From the cell containing the given text, extract its center point as (X, Y) coordinate. 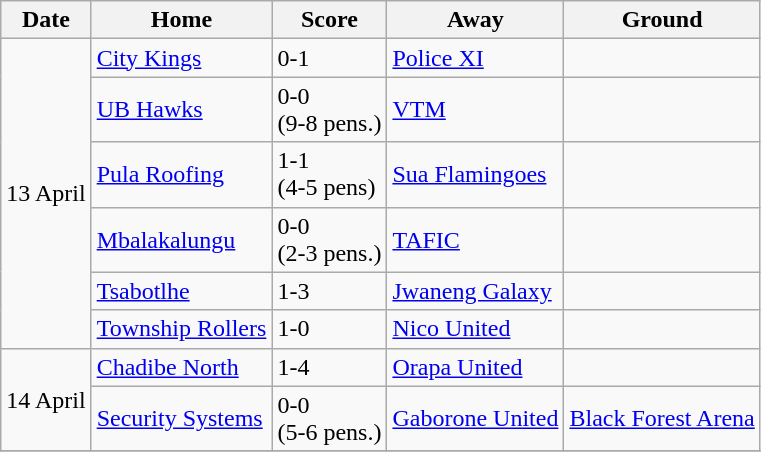
1-1(4-5 pens) (330, 174)
Score (330, 20)
13 April (46, 194)
1-3 (330, 291)
1-0 (330, 329)
Gaborone United (476, 418)
Orapa United (476, 367)
0-0(9-8 pens.) (330, 110)
Mbalakalungu (182, 240)
VTM (476, 110)
Nico United (476, 329)
UB Hawks (182, 110)
Chadibe North (182, 367)
Black Forest Arena (662, 418)
0-0(5-6 pens.) (330, 418)
Home (182, 20)
Security Systems (182, 418)
0-1 (330, 58)
City Kings (182, 58)
Jwaneng Galaxy (476, 291)
Away (476, 20)
TAFIC (476, 240)
Pula Roofing (182, 174)
0-0(2-3 pens.) (330, 240)
1-4 (330, 367)
Ground (662, 20)
Sua Flamingoes (476, 174)
Township Rollers (182, 329)
Police XI (476, 58)
14 April (46, 400)
Tsabotlhe (182, 291)
Date (46, 20)
